Locate the cell with the specified text and output its (x, y) center coordinate. 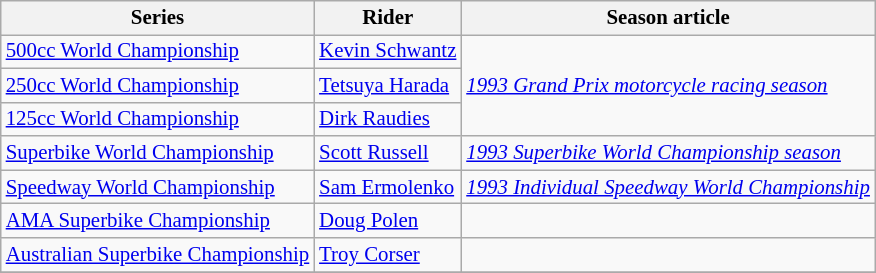
Sam Ermolenko (388, 187)
Australian Superbike Championship (158, 255)
Season article (668, 18)
Rider (388, 18)
250cc World Championship (158, 85)
Speedway World Championship (158, 187)
Scott Russell (388, 153)
Tetsuya Harada (388, 85)
1993 Superbike World Championship season (668, 153)
Kevin Schwantz (388, 51)
Doug Polen (388, 221)
Troy Corser (388, 255)
Dirk Raudies (388, 119)
Superbike World Championship (158, 153)
1993 Individual Speedway World Championship (668, 187)
Series (158, 18)
500cc World Championship (158, 51)
125cc World Championship (158, 119)
AMA Superbike Championship (158, 221)
1993 Grand Prix motorcycle racing season (668, 85)
